Detect which cell encompasses the target text, then output its (X, Y) center coordinate. 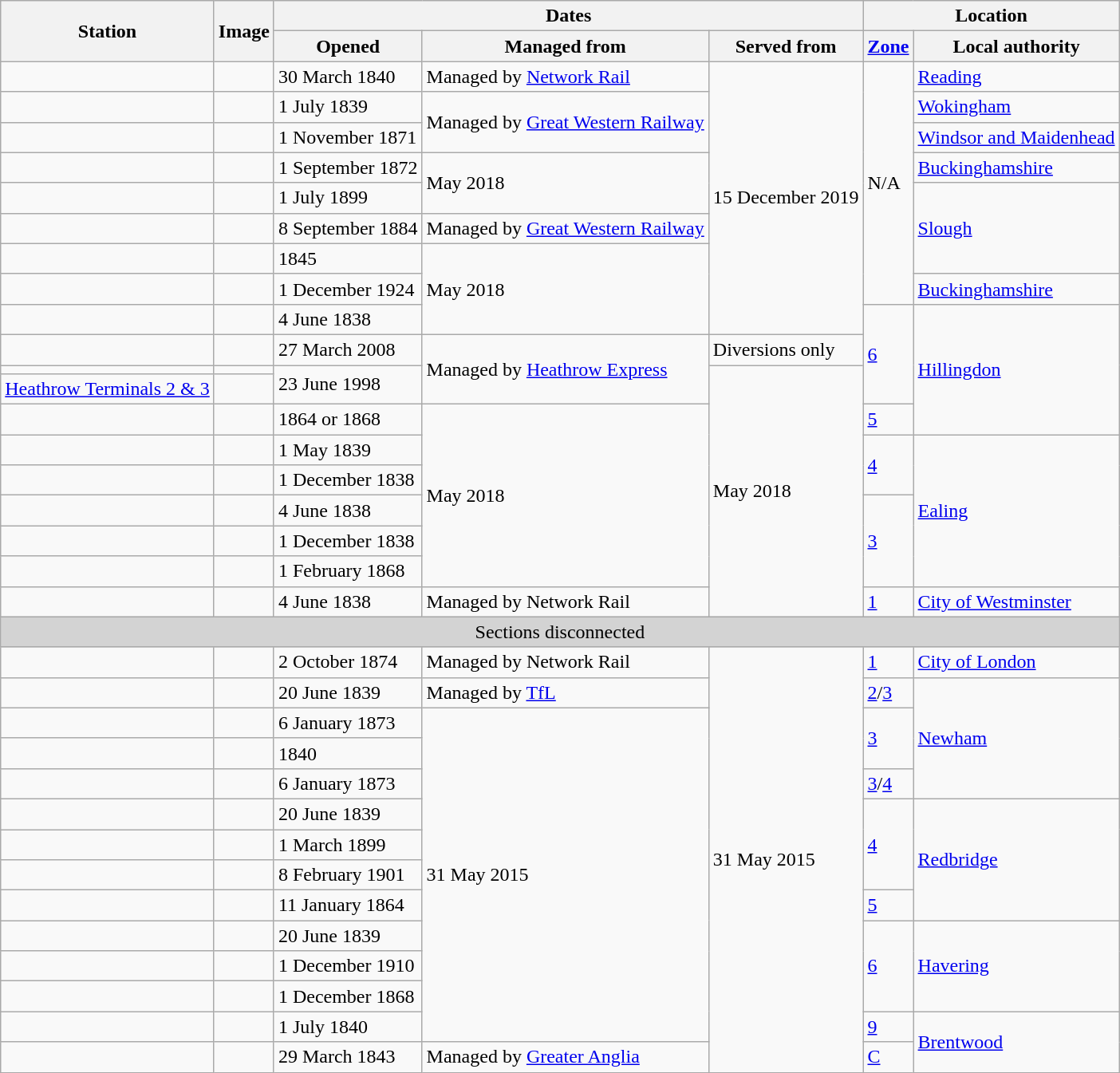
1 February 1868 (348, 571)
1 May 1839 (348, 450)
Zone (889, 46)
Managed from (565, 46)
Managed by TfL (565, 692)
2 October 1874 (348, 662)
1845 (348, 258)
C (889, 1057)
29 March 1843 (348, 1057)
9 (889, 1027)
Managed by Heathrow Express (565, 369)
1 December 1868 (348, 996)
1864 or 1868 (348, 420)
Heathrow Terminals 2 & 3 (108, 389)
City of Westminster (1016, 602)
Reading (1016, 77)
Diversions only (786, 349)
30 March 1840 (348, 77)
Windsor and Maidenhead (1016, 137)
8 September 1884 (348, 228)
Ealing (1016, 511)
1 December 1924 (348, 289)
1840 (348, 753)
15 December 2019 (786, 198)
2/3 (889, 692)
1 November 1871 (348, 137)
27 March 2008 (348, 349)
Served from (786, 46)
Local authority (1016, 46)
23 June 1998 (348, 385)
N/A (889, 183)
3/4 (889, 783)
1 July 1899 (348, 198)
Slough (1016, 228)
1 July 1840 (348, 1027)
Wokingham (1016, 107)
Sections disconnected (560, 632)
Managed by Greater Anglia (565, 1057)
Hillingdon (1016, 369)
City of London (1016, 662)
Opened (348, 46)
11 January 1864 (348, 905)
1 July 1839 (348, 107)
Station (108, 31)
Location (991, 16)
8 February 1901 (348, 875)
Newham (1016, 738)
Dates (568, 16)
1 March 1899 (348, 845)
Havering (1016, 966)
Redbridge (1016, 859)
Image (244, 31)
1 September 1872 (348, 168)
1 December 1910 (348, 966)
Brentwood (1016, 1042)
